Determine the [x, y] coordinate at the center of the cell enclosing the given text.  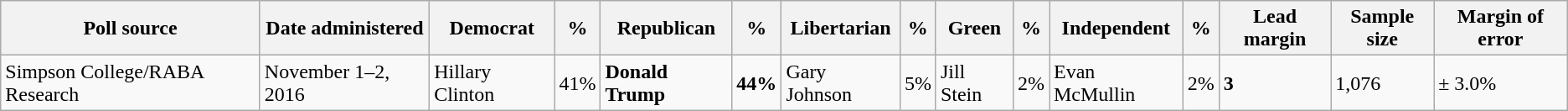
Jill Stein [974, 82]
41% [578, 82]
Democrat [493, 29]
Date administered [344, 29]
5% [918, 82]
Green [974, 29]
Lead margin [1275, 29]
Margin of error [1501, 29]
Sample size [1382, 29]
Simpson College/RABA Research [131, 82]
Libertarian [841, 29]
Gary Johnson [841, 82]
3 [1275, 82]
Hillary Clinton [493, 82]
± 3.0% [1501, 82]
Poll source [131, 29]
Evan McMullin [1116, 82]
1,076 [1382, 82]
November 1–2, 2016 [344, 82]
Republican [667, 29]
Independent [1116, 29]
44% [757, 82]
Donald Trump [667, 82]
